Identify which cell holds the provided text, then report its [x, y] central coordinate. 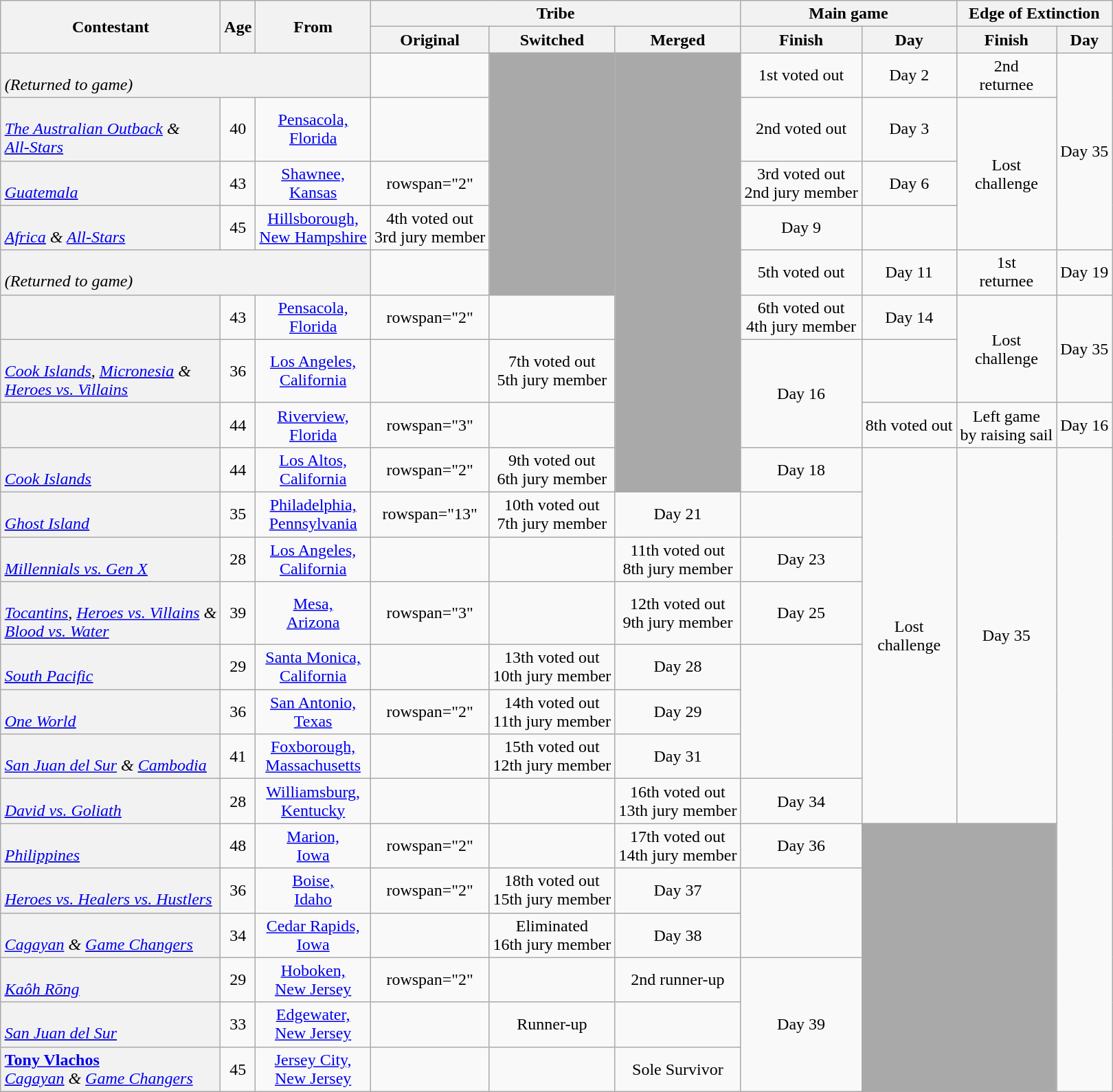
Los Altos,California [313, 470]
Day 18 [801, 470]
41 [238, 757]
Left gameby raising sail [1007, 424]
33 [238, 1025]
4th voted out3rd jury member [430, 228]
35 [238, 514]
3rd voted out2nd jury member [801, 183]
Edgewater,New Jersey [313, 1025]
Philippines [111, 846]
15th voted out12th jury member [552, 757]
Jersey City,New Jersey [313, 1069]
Day 21 [677, 514]
South Pacific [111, 668]
One World [111, 712]
Day 25 [801, 613]
Day 34 [801, 801]
Merged [677, 40]
San Antonio,Texas [313, 712]
Day 39 [801, 1025]
Foxborough,Massachusetts [313, 757]
7th voted out5th jury member [552, 371]
rowspan="13" [430, 514]
Day 23 [801, 559]
Mesa,Arizona [313, 613]
8th voted out [909, 424]
Santa Monica,California [313, 668]
Contestant [111, 27]
Boise,Idaho [313, 890]
Cagayan & Game Changers [111, 935]
Day 11 [909, 272]
Cook Islands [111, 470]
Day 6 [909, 183]
Shawnee,Kansas [313, 183]
1st voted out [801, 76]
Tony VlachosCagayan & Game Changers [111, 1069]
Day 9 [801, 228]
1streturnee [1007, 272]
Day 36 [801, 846]
12th voted out9th jury member [677, 613]
Eliminated16th jury member [552, 935]
18th voted out15th jury member [552, 890]
5th voted out [801, 272]
Runner-up [552, 1025]
Hoboken,New Jersey [313, 979]
14th voted out11th jury member [552, 712]
Original [430, 40]
Age [238, 27]
Switched [552, 40]
9th voted out6th jury member [552, 470]
Day 28 [677, 668]
Tocantins, Heroes vs. Villains &Blood vs. Water [111, 613]
Marion,Iowa [313, 846]
10th voted out7th jury member [552, 514]
Ghost Island [111, 514]
39 [238, 613]
Day 29 [677, 712]
Williamsburg,Kentucky [313, 801]
13th voted out10th jury member [552, 668]
Day 31 [677, 757]
San Juan del Sur & Cambodia [111, 757]
2nd runner-up [677, 979]
Sole Survivor [677, 1069]
2nd voted out [801, 129]
Day 3 [909, 129]
Tribe [556, 14]
6th voted out4th jury member [801, 317]
Day 14 [909, 317]
Millennials vs. Gen X [111, 559]
Edge of Extinction [1035, 14]
Day 2 [909, 76]
From [313, 27]
40 [238, 129]
Cook Islands, Micronesia &Heroes vs. Villains [111, 371]
Hillsborough,New Hampshire [313, 228]
Heroes vs. Healers vs. Hustlers [111, 890]
11th voted out8th jury member [677, 559]
34 [238, 935]
2ndreturnee [1007, 76]
Day 19 [1084, 272]
The Australian Outback &All-Stars [111, 129]
16th voted out13th jury member [677, 801]
Guatemala [111, 183]
Riverview,Florida [313, 424]
David vs. Goliath [111, 801]
Cedar Rapids,Iowa [313, 935]
17th voted out14th jury member [677, 846]
San Juan del Sur [111, 1025]
Day 38 [677, 935]
Main game [848, 14]
Philadelphia,Pennsylvania [313, 514]
Day 37 [677, 890]
Kaôh Rōng [111, 979]
48 [238, 846]
Africa & All-Stars [111, 228]
